Determine the [X, Y] coordinate at the center of the cell enclosing the given text.  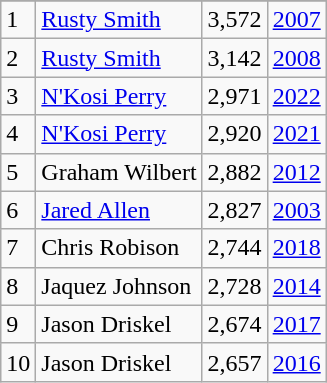
2,920 [234, 134]
2022 [296, 96]
6 [18, 210]
7 [18, 248]
3,142 [234, 58]
2,657 [234, 362]
2007 [296, 20]
Chris Robison [119, 248]
3 [18, 96]
2,882 [234, 172]
Graham Wilbert [119, 172]
9 [18, 324]
2017 [296, 324]
2018 [296, 248]
2016 [296, 362]
2,674 [234, 324]
3,572 [234, 20]
2003 [296, 210]
1 [18, 20]
Jaquez Johnson [119, 286]
2,827 [234, 210]
2 [18, 58]
10 [18, 362]
8 [18, 286]
2021 [296, 134]
2,971 [234, 96]
4 [18, 134]
Jared Allen [119, 210]
2012 [296, 172]
2,744 [234, 248]
2014 [296, 286]
5 [18, 172]
2,728 [234, 286]
2008 [296, 58]
